Identify which cell holds the provided text, then report its (X, Y) central coordinate. 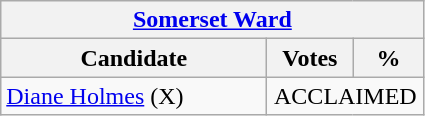
Somerset Ward (212, 20)
Candidate (134, 58)
ACCLAIMED (346, 96)
% (388, 58)
Diane Holmes (X) (134, 96)
Votes (310, 58)
